Extract the (X, Y) coordinate from the center of the cell holding the provided text.  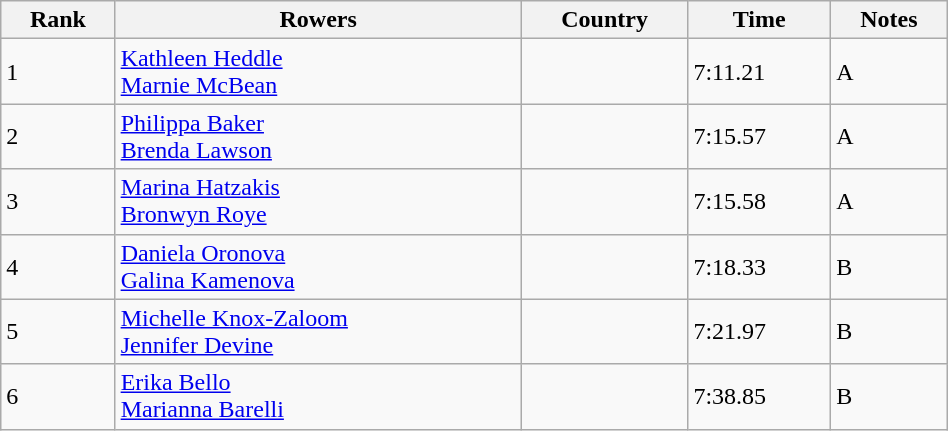
2 (58, 136)
7:38.85 (760, 396)
Time (760, 20)
7:15.57 (760, 136)
Country (604, 20)
3 (58, 202)
Kathleen HeddleMarnie McBean (318, 72)
5 (58, 332)
Notes (890, 20)
6 (58, 396)
Erika BelloMarianna Barelli (318, 396)
Rowers (318, 20)
7:11.21 (760, 72)
Marina HatzakisBronwyn Roye (318, 202)
Michelle Knox-ZaloomJennifer Devine (318, 332)
Daniela OronovaGalina Kamenova (318, 266)
1 (58, 72)
Rank (58, 20)
4 (58, 266)
7:15.58 (760, 202)
7:18.33 (760, 266)
7:21.97 (760, 332)
Philippa BakerBrenda Lawson (318, 136)
